Locate the cell with the specified text and output its [X, Y] center coordinate. 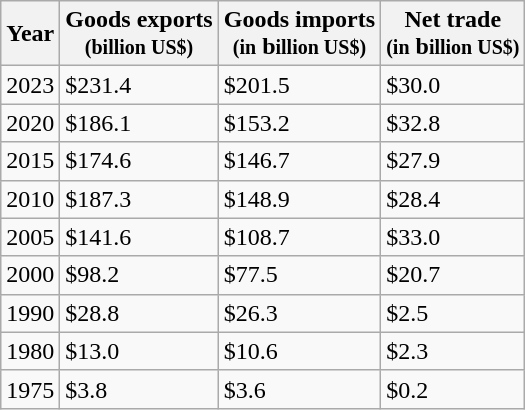
2023 [30, 85]
$30.0 [453, 85]
$3.6 [299, 389]
$201.5 [299, 85]
$153.2 [299, 123]
$148.9 [299, 199]
2020 [30, 123]
1980 [30, 351]
$3.8 [139, 389]
2010 [30, 199]
$174.6 [139, 161]
1975 [30, 389]
$13.0 [139, 351]
2015 [30, 161]
$186.1 [139, 123]
$26.3 [299, 313]
$32.8 [453, 123]
Goods imports(in billion US$) [299, 34]
$28.4 [453, 199]
$98.2 [139, 275]
$10.6 [299, 351]
$2.3 [453, 351]
$187.3 [139, 199]
Year [30, 34]
Net trade(in billion US$) [453, 34]
$141.6 [139, 237]
2000 [30, 275]
1990 [30, 313]
$20.7 [453, 275]
Goods exports(billion US$) [139, 34]
$77.5 [299, 275]
$108.7 [299, 237]
$33.0 [453, 237]
$0.2 [453, 389]
$231.4 [139, 85]
2005 [30, 237]
$28.8 [139, 313]
$27.9 [453, 161]
$2.5 [453, 313]
$146.7 [299, 161]
